Provide the (X, Y) coordinate of the cell's center where the given text is located.  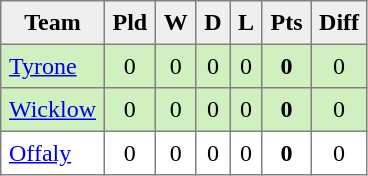
Team (53, 23)
Pld (130, 23)
Offaly (53, 153)
Wicklow (53, 110)
L (246, 23)
Diff (339, 23)
Tyrone (53, 66)
D (213, 23)
Pts (286, 23)
W (175, 23)
